Determine the [X, Y] coordinate at the center of the cell enclosing the given text.  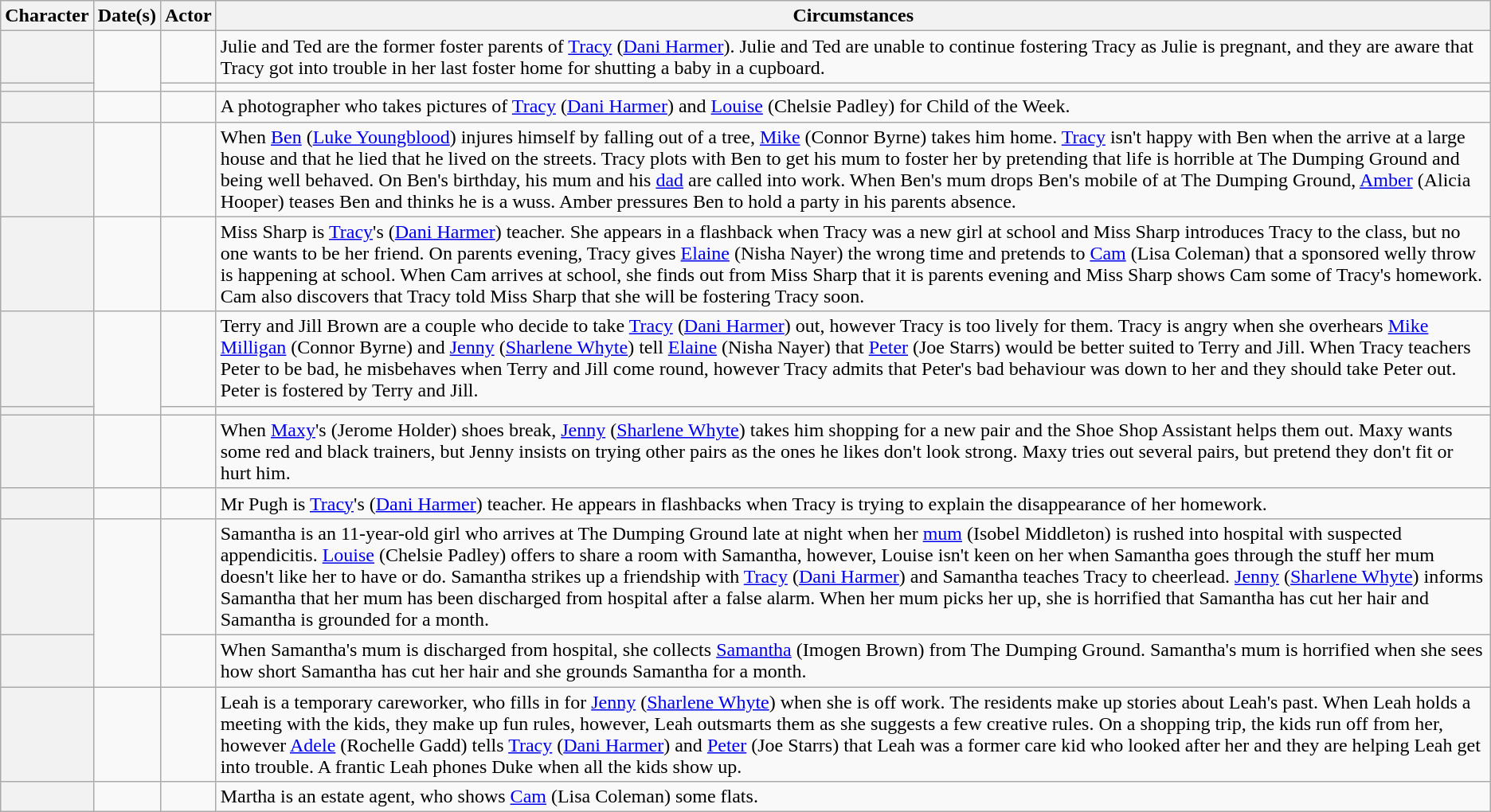
A photographer who takes pictures of Tracy (Dani Harmer) and Louise (Chelsie Padley) for Child of the Week. [853, 107]
Date(s) [127, 16]
Martha is an estate agent, who shows Cam (Lisa Coleman) some flats. [853, 797]
Character [47, 16]
Actor [188, 16]
Mr Pugh is Tracy's (Dani Harmer) teacher. He appears in flashbacks when Tracy is trying to explain the disappearance of her homework. [853, 503]
Circumstances [853, 16]
